Scan for the cell matching the given text and deliver its (X, Y) coordinate at center. 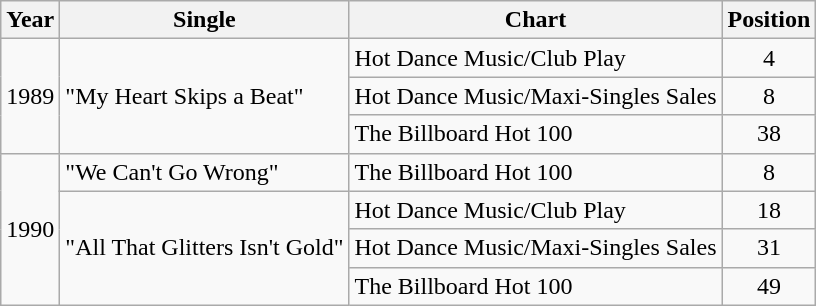
Position (769, 20)
Year (30, 20)
"All That Glitters Isn't Gold" (204, 248)
49 (769, 286)
18 (769, 210)
Single (204, 20)
"We Can't Go Wrong" (204, 172)
1990 (30, 229)
31 (769, 248)
38 (769, 134)
4 (769, 58)
Chart (536, 20)
1989 (30, 96)
"My Heart Skips a Beat" (204, 96)
